Extract the [x, y] coordinate from the center of the cell holding the provided text.  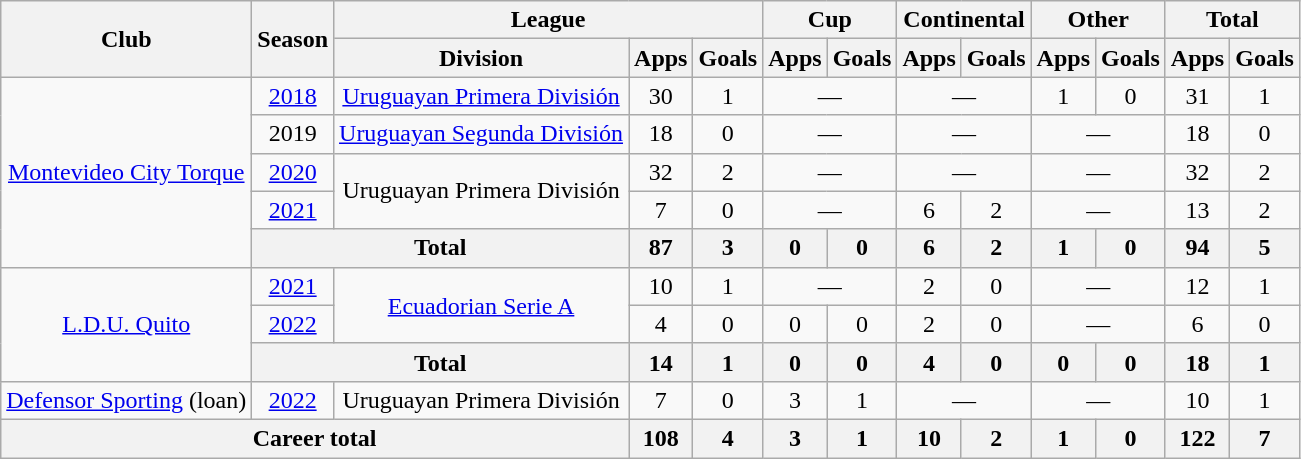
5 [1265, 248]
14 [661, 362]
122 [1197, 438]
Club [126, 39]
13 [1197, 210]
87 [661, 248]
Ecuadorian Serie A [482, 305]
Season [293, 39]
League [548, 20]
Defensor Sporting (loan) [126, 400]
31 [1197, 96]
Career total [315, 438]
L.D.U. Quito [126, 324]
108 [661, 438]
30 [661, 96]
Montevideo City Torque [126, 172]
Uruguayan Segunda División [482, 134]
2019 [293, 134]
Continental [964, 20]
2020 [293, 172]
94 [1197, 248]
2018 [293, 96]
Division [482, 58]
12 [1197, 286]
Other [1098, 20]
Cup [830, 20]
